Identify which cell holds the provided text, then report its (X, Y) central coordinate. 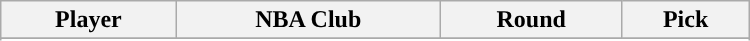
Round (531, 20)
Player (88, 20)
Pick (686, 20)
NBA Club (308, 20)
